Determine the (X, Y) coordinate at the center of the cell enclosing the given text.  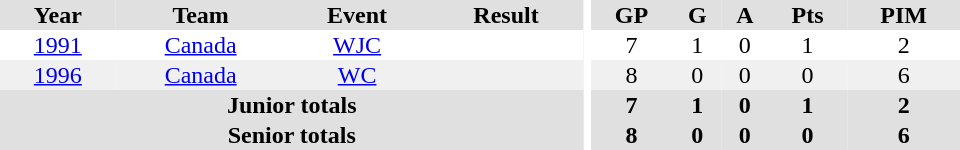
Event (358, 15)
WC (358, 75)
Pts (808, 15)
Senior totals (292, 135)
Result (506, 15)
Year (58, 15)
1996 (58, 75)
Team (201, 15)
PIM (904, 15)
G (698, 15)
A (745, 15)
GP (631, 15)
1991 (58, 45)
Junior totals (292, 105)
WJC (358, 45)
